Provide the [X, Y] coordinate of the cell's center where the given text is located.  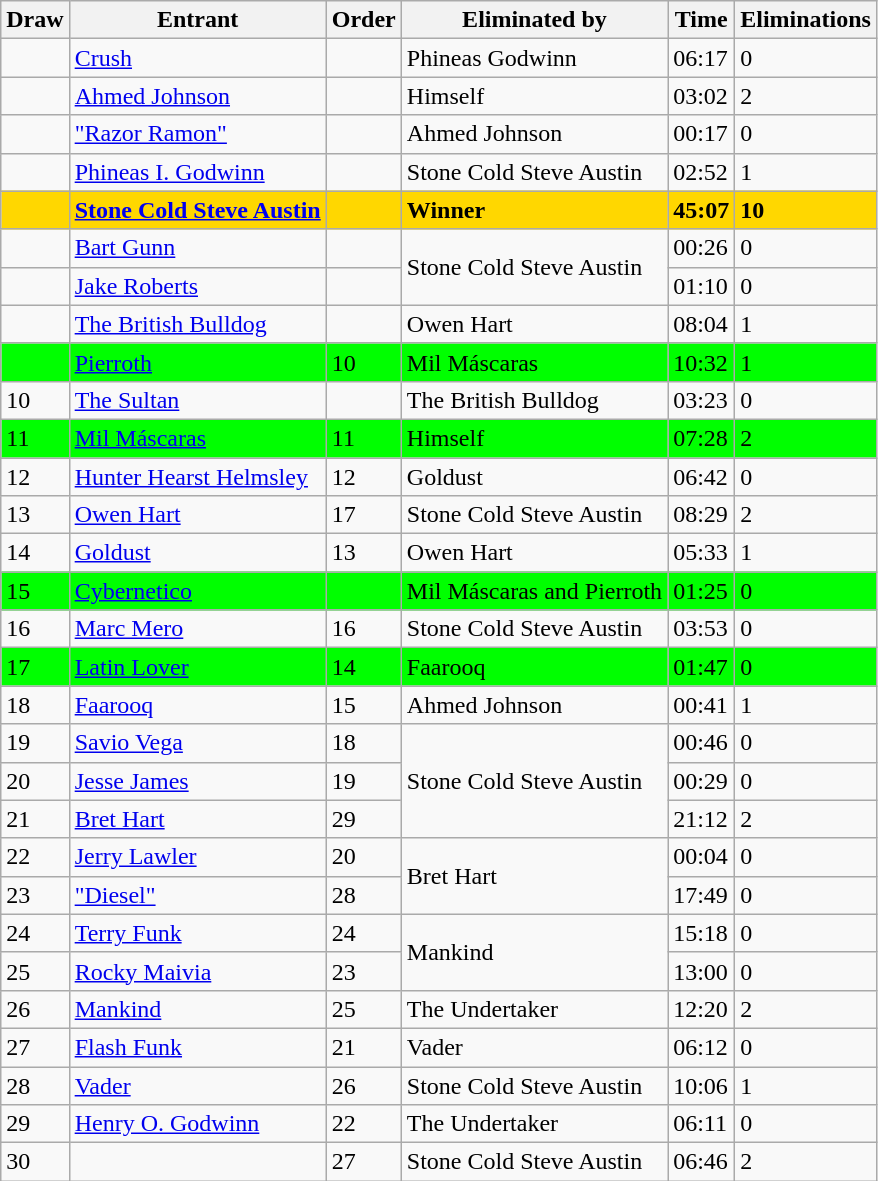
06:12 [702, 1047]
00:29 [702, 781]
15:18 [702, 933]
Draw [35, 20]
00:26 [702, 248]
Jesse James [198, 781]
Rocky Maivia [198, 971]
45:07 [702, 210]
07:28 [702, 438]
Bart Gunn [198, 248]
01:10 [702, 286]
Time [702, 20]
00:17 [702, 134]
Terry Funk [198, 933]
"Razor Ramon" [198, 134]
Mil Máscaras and Pierroth [534, 591]
Flash Funk [198, 1047]
Crush [198, 58]
Henry O. Godwinn [198, 1124]
08:29 [702, 515]
06:11 [702, 1124]
06:17 [702, 58]
Hunter Hearst Helmsley [198, 477]
Phineas Godwinn [534, 58]
"Diesel" [198, 895]
03:23 [702, 400]
Eliminated by [534, 20]
06:46 [702, 1162]
Jake Roberts [198, 286]
02:52 [702, 172]
08:04 [702, 324]
Winner [534, 210]
Savio Vega [198, 743]
Marc Mero [198, 629]
Jerry Lawler [198, 857]
Pierroth [198, 362]
06:42 [702, 477]
17:49 [702, 895]
03:02 [702, 96]
Cybernetico [198, 591]
Order [364, 20]
30 [35, 1162]
Phineas I. Godwinn [198, 172]
05:33 [702, 553]
01:47 [702, 667]
00:04 [702, 857]
03:53 [702, 629]
13:00 [702, 971]
10:32 [702, 362]
The Sultan [198, 400]
10:06 [702, 1085]
01:25 [702, 591]
00:46 [702, 743]
00:41 [702, 705]
Latin Lover [198, 667]
12:20 [702, 1009]
Entrant [198, 20]
Eliminations [806, 20]
21:12 [702, 819]
